Pinpoint the cell where the given text exists, returning its [X, Y] midpoint coordinate. 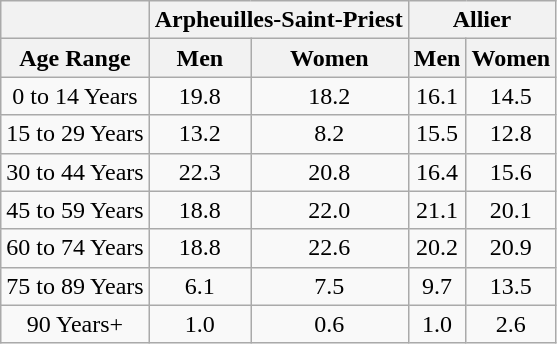
15 to 29 Years [75, 134]
15.5 [437, 134]
20.8 [330, 172]
6.1 [200, 286]
90 Years+ [75, 324]
45 to 59 Years [75, 210]
Arpheuilles-Saint-Priest [278, 20]
30 to 44 Years [75, 172]
75 to 89 Years [75, 286]
12.8 [511, 134]
7.5 [330, 286]
22.3 [200, 172]
20.2 [437, 248]
0 to 14 Years [75, 96]
20.9 [511, 248]
Age Range [75, 58]
Allier [482, 20]
21.1 [437, 210]
19.8 [200, 96]
9.7 [437, 286]
22.0 [330, 210]
13.5 [511, 286]
16.4 [437, 172]
0.6 [330, 324]
18.2 [330, 96]
8.2 [330, 134]
22.6 [330, 248]
15.6 [511, 172]
13.2 [200, 134]
14.5 [511, 96]
20.1 [511, 210]
16.1 [437, 96]
60 to 74 Years [75, 248]
2.6 [511, 324]
